For the text-containing cell, return its midpoint in (X, Y) coordinate format. 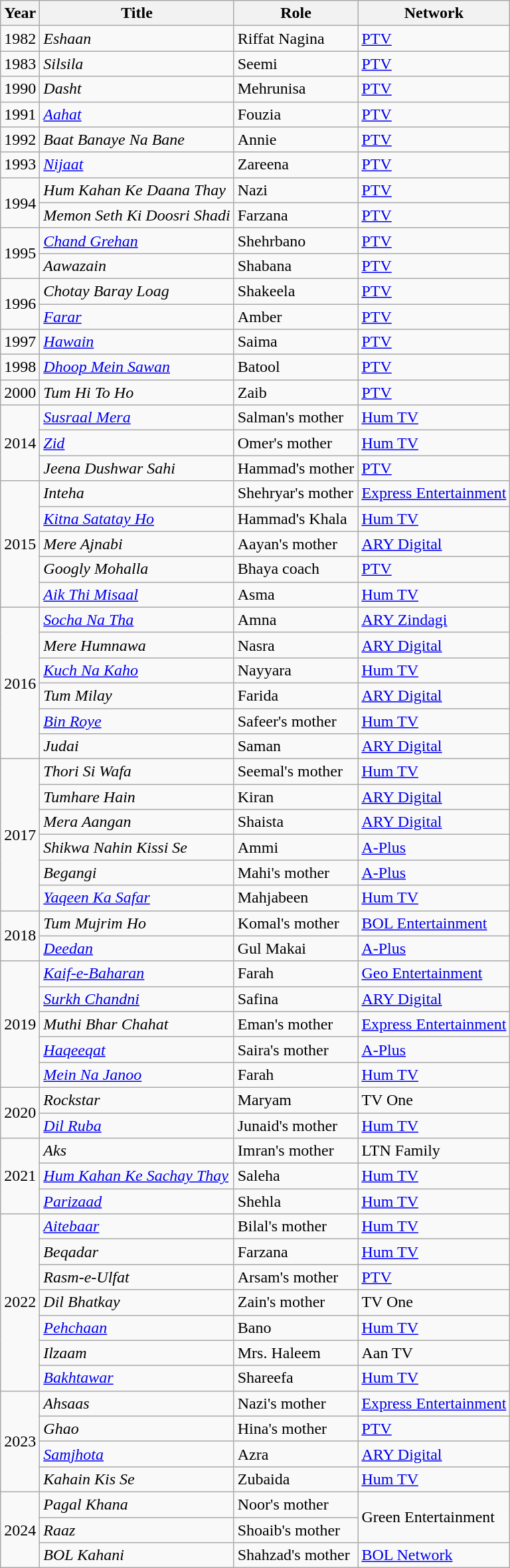
Mahjabeen (296, 898)
Zareena (296, 165)
Zid (137, 443)
Surkh Chandni (137, 999)
Samjhota (137, 1454)
Maryam (296, 1100)
Mahi's mother (296, 873)
Tum Milay (137, 695)
Dhoop Mein Sawan (137, 367)
Seemi (296, 64)
Yaqeen Ka Safar (137, 898)
1990 (20, 89)
Annie (296, 139)
Eshaan (137, 39)
Hum Kahan Ke Daana Thay (137, 190)
BOL Network (434, 1555)
Bilal's mother (296, 1227)
Ghao (137, 1429)
Mein Na Janoo (137, 1075)
1983 (20, 64)
Nijaat (137, 165)
Salman's mother (296, 418)
Shoaib's mother (296, 1529)
Saleha (296, 1176)
Noor's mother (296, 1504)
Saman (296, 746)
Shakeela (296, 291)
Aks (137, 1151)
Junaid's mother (296, 1126)
Pagal Khana (137, 1504)
Mera Aangan (137, 822)
Chand Grehan (137, 240)
Shabana (296, 266)
Baat Banaye Na Bane (137, 139)
Bhaya coach (296, 569)
Aitebaar (137, 1227)
Jeena Dushwar Sahi (137, 468)
Farida (296, 695)
Amna (296, 620)
Fouzia (296, 114)
Azra (296, 1454)
1995 (20, 253)
Rockstar (137, 1100)
2016 (20, 683)
2022 (20, 1302)
Safeer's mother (296, 721)
Kaif-e-Baharan (137, 974)
Thori Si Wafa (137, 772)
Shehrbano (296, 240)
Hammad's mother (296, 468)
Chotay Baray Loag (137, 291)
Eman's mother (296, 1024)
Zain's mother (296, 1302)
Socha Na Tha (137, 620)
Hammad's Khala (296, 519)
Shehla (296, 1201)
Shehryar's mother (296, 493)
Seemal's mother (296, 772)
Beqadar (137, 1252)
Zaib (296, 392)
BOL Kahani (137, 1555)
2000 (20, 392)
Hum Kahan Ke Sachay Thay (137, 1176)
Shaista (296, 822)
Hina's mother (296, 1429)
Riffat Nagina (296, 39)
Ahsaas (137, 1403)
Bano (296, 1328)
Farar (137, 317)
1994 (20, 203)
2024 (20, 1529)
2020 (20, 1112)
Geo Entertainment (434, 974)
Asma (296, 594)
2015 (20, 544)
Bin Roye (137, 721)
Hawain (137, 342)
Mere Ajnabi (137, 544)
Ilzaam (137, 1353)
Tum Hi To Ho (137, 392)
Saira's mother (296, 1049)
Title (137, 13)
Green Entertainment (434, 1517)
1998 (20, 367)
Komal's mother (296, 923)
Batool (296, 367)
Mere Humnawa (137, 645)
Imran's mother (296, 1151)
Aayan's mother (296, 544)
Mehrunisa (296, 89)
Memon Seth Ki Doosri Shadi (137, 215)
Year (20, 13)
Shikwa Nahin Kissi Se (137, 847)
2021 (20, 1176)
Rasm-e-Ulfat (137, 1277)
Dil Bhatkay (137, 1302)
Network (434, 13)
Muthi Bhar Chahat (137, 1024)
Gul Makai (296, 948)
Inteha (137, 493)
Tum Mujrim Ho (137, 923)
2018 (20, 936)
2019 (20, 1024)
Kahain Kis Se (137, 1479)
Judai (137, 746)
Pehchaan (137, 1328)
2023 (20, 1441)
Aan TV (434, 1353)
Googly Mohalla (137, 569)
1997 (20, 342)
Shareefa (296, 1378)
Role (296, 13)
BOL Entertainment (434, 923)
Raaz (137, 1529)
Nazi's mother (296, 1403)
Haqeeqat (137, 1049)
1992 (20, 139)
1996 (20, 304)
Nasra (296, 645)
Aawazain (137, 266)
Zubaida (296, 1479)
Safina (296, 999)
LTN Family (434, 1151)
2014 (20, 443)
Mrs. Haleem (296, 1353)
Tumhare Hain (137, 797)
Aik Thi Misaal (137, 594)
Bakhtawar (137, 1378)
Silsila (137, 64)
Kiran (296, 797)
Kitna Satatay Ho (137, 519)
Parizaad (137, 1201)
Ammi (296, 847)
Nazi (296, 190)
Deedan (137, 948)
2017 (20, 835)
Begangi (137, 873)
Dil Ruba (137, 1126)
Nayyara (296, 670)
Aahat (137, 114)
ARY Zindagi (434, 620)
Omer's mother (296, 443)
Susraal Mera (137, 418)
Arsam's mother (296, 1277)
Shahzad's mother (296, 1555)
Amber (296, 317)
1982 (20, 39)
Kuch Na Kaho (137, 670)
Saima (296, 342)
1991 (20, 114)
Dasht (137, 89)
1993 (20, 165)
